Capture the cell that displays the provided text and extract its [X, Y] central coordinate. 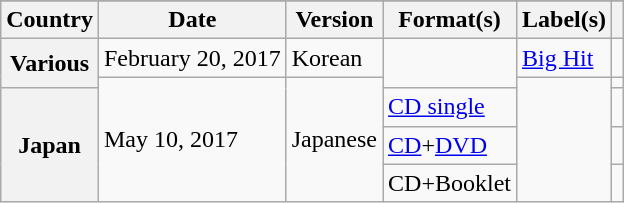
February 20, 2017 [192, 58]
Japan [50, 145]
Version [334, 20]
Format(s) [450, 20]
CD single [450, 107]
Label(s) [564, 20]
Japanese [334, 140]
CD+Booklet [450, 183]
Country [50, 20]
CD+DVD [450, 145]
Big Hit [564, 58]
Korean [334, 58]
Date [192, 20]
Various [50, 64]
May 10, 2017 [192, 140]
